Capture the cell that displays the provided text and extract its (X, Y) central coordinate. 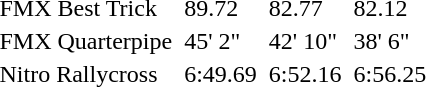
45' 2" (221, 41)
42' 10" (305, 41)
